From the cell containing the given text, extract its center point as (X, Y) coordinate. 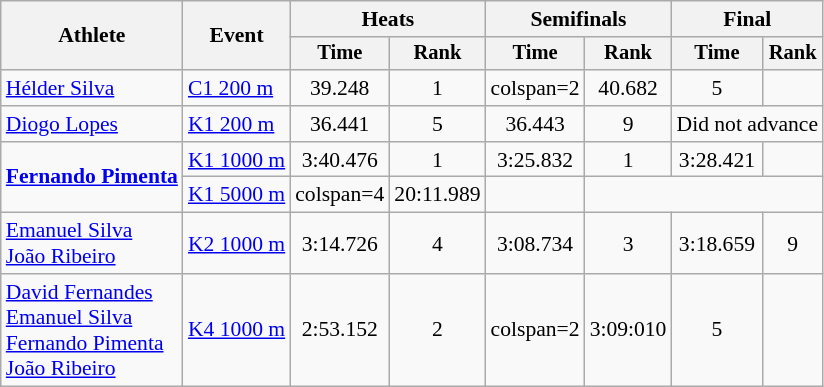
C1 200 m (236, 88)
David FernandesEmanuel SilvaFernando PimentaJoão Ribeiro (92, 330)
Athlete (92, 36)
K1 5000 m (236, 195)
40.682 (628, 88)
36.443 (536, 124)
2 (437, 330)
39.248 (340, 88)
K1 1000 m (236, 160)
K1 200 m (236, 124)
Final (747, 19)
colspan=4 (340, 195)
3:28.421 (716, 160)
2:53.152 (340, 330)
3:09:010 (628, 330)
3:14.726 (340, 244)
Event (236, 36)
Heats (388, 19)
3:40.476 (340, 160)
4 (437, 244)
Semifinals (579, 19)
Hélder Silva (92, 88)
20:11.989 (437, 195)
Did not advance (747, 124)
K4 1000 m (236, 330)
Diogo Lopes (92, 124)
3:18.659 (716, 244)
3 (628, 244)
3:08.734 (536, 244)
Emanuel SilvaJoão Ribeiro (92, 244)
36.441 (340, 124)
Fernando Pimenta (92, 178)
K2 1000 m (236, 244)
3:25.832 (536, 160)
